Scan for the cell matching the given text and deliver its [X, Y] coordinate at center. 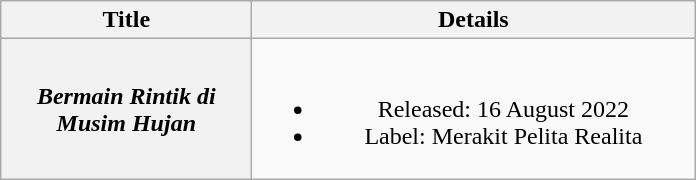
Released: 16 August 2022Label: Merakit Pelita Realita [474, 109]
Title [126, 20]
Bermain Rintik di Musim Hujan [126, 109]
Details [474, 20]
